Detect which cell encompasses the target text, then output its [X, Y] center coordinate. 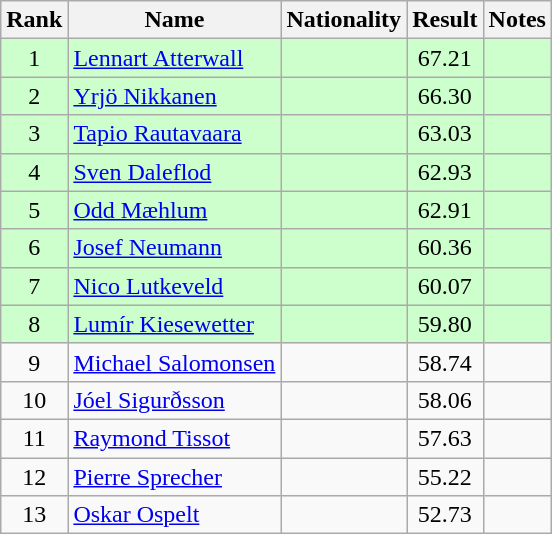
62.93 [445, 172]
Raymond Tissot [174, 438]
13 [34, 515]
66.30 [445, 96]
Nationality [344, 20]
Sven Daleflod [174, 172]
58.74 [445, 362]
1 [34, 58]
6 [34, 248]
67.21 [445, 58]
Pierre Sprecher [174, 477]
Lennart Atterwall [174, 58]
Nico Lutkeveld [174, 286]
9 [34, 362]
7 [34, 286]
4 [34, 172]
Michael Salomonsen [174, 362]
Rank [34, 20]
Result [445, 20]
Name [174, 20]
5 [34, 210]
8 [34, 324]
10 [34, 400]
58.06 [445, 400]
Notes [517, 20]
55.22 [445, 477]
60.36 [445, 248]
Yrjö Nikkanen [174, 96]
Oskar Ospelt [174, 515]
63.03 [445, 134]
Jóel Sigurðsson [174, 400]
59.80 [445, 324]
Lumír Kiesewetter [174, 324]
Josef Neumann [174, 248]
12 [34, 477]
60.07 [445, 286]
Odd Mæhlum [174, 210]
2 [34, 96]
52.73 [445, 515]
11 [34, 438]
62.91 [445, 210]
57.63 [445, 438]
Tapio Rautavaara [174, 134]
3 [34, 134]
